Determine the (x, y) coordinate at the center of the cell enclosing the given text.  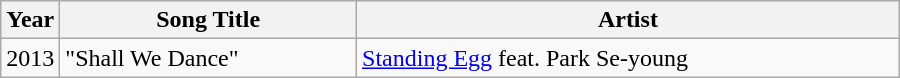
Standing Egg feat. Park Se-young (628, 58)
Artist (628, 20)
Song Title (208, 20)
Year (30, 20)
2013 (30, 58)
"Shall We Dance" (208, 58)
